Search for the cell housing the specified text and yield its (x, y) center coordinate. 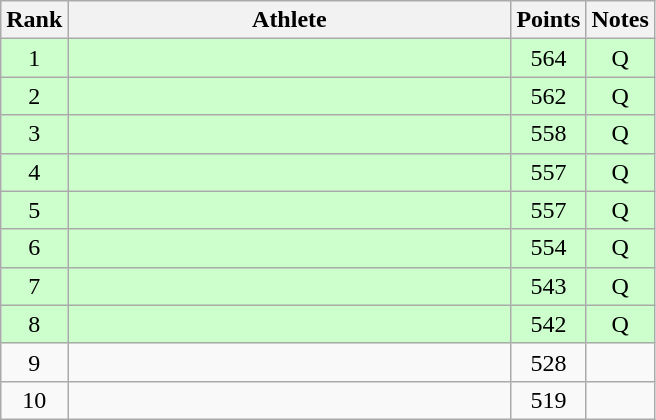
558 (548, 134)
7 (34, 286)
2 (34, 96)
10 (34, 400)
543 (548, 286)
8 (34, 324)
6 (34, 248)
554 (548, 248)
542 (548, 324)
Notes (620, 20)
Rank (34, 20)
1 (34, 58)
9 (34, 362)
Athlete (290, 20)
564 (548, 58)
528 (548, 362)
5 (34, 210)
Points (548, 20)
519 (548, 400)
562 (548, 96)
3 (34, 134)
4 (34, 172)
